Output the [X, Y] coordinate of the center of the cell containing the given text.  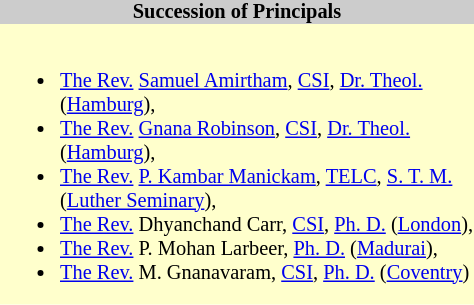
Succession of Principals [237, 12]
